Find where the given text appears and provide that cell's center as (x, y) coordinate. 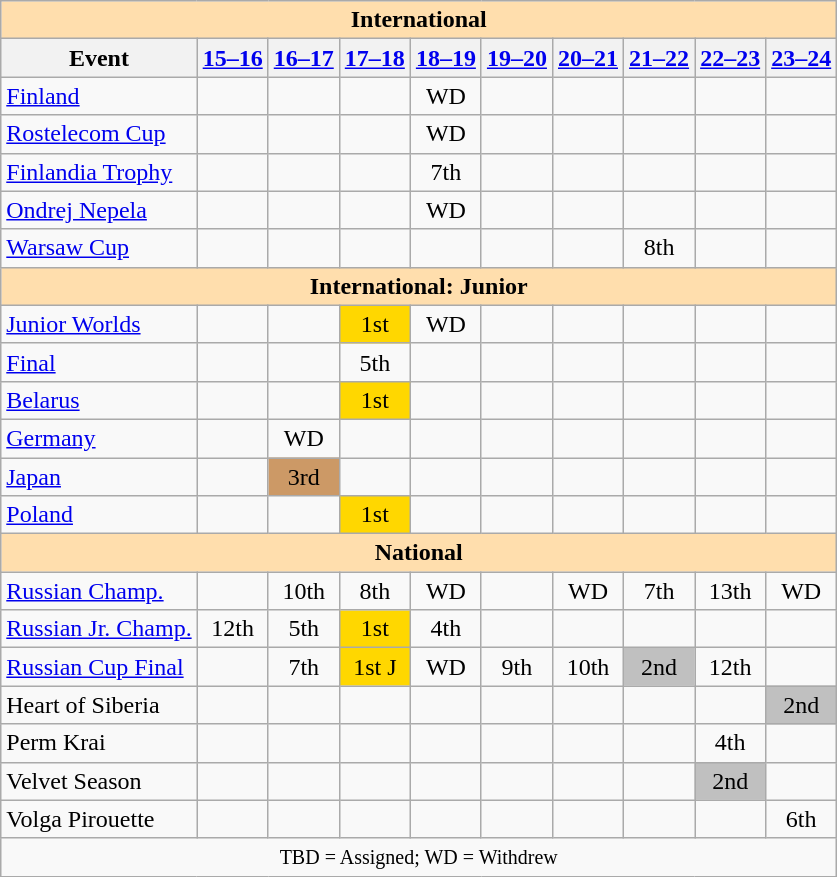
Warsaw Cup (99, 248)
20–21 (588, 58)
Heart of Siberia (99, 705)
19–20 (516, 58)
Finland (99, 96)
Belarus (99, 400)
18–19 (446, 58)
13th (730, 591)
TBD = Assigned; WD = Withdrew (419, 857)
15–16 (232, 58)
International: Junior (419, 286)
International (419, 20)
Germany (99, 438)
23–24 (802, 58)
Volga Pirouette (99, 819)
Rostelecom Cup (99, 134)
Russian Cup Final (99, 667)
Perm Krai (99, 743)
Junior Worlds (99, 324)
21–22 (660, 58)
Ondrej Nepela (99, 210)
9th (516, 667)
Russian Jr. Champ. (99, 629)
Russian Champ. (99, 591)
3rd (304, 477)
Japan (99, 477)
17–18 (374, 58)
Poland (99, 515)
16–17 (304, 58)
Velvet Season (99, 781)
22–23 (730, 58)
Event (99, 58)
Finlandia Trophy (99, 172)
Final (99, 362)
6th (802, 819)
1st J (374, 667)
National (419, 553)
